Return the [x, y] coordinate for the center point of the cell that contains the specified text.  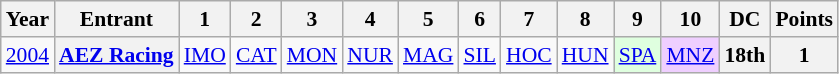
IMO [205, 55]
SPA [638, 55]
HOC [529, 55]
MNZ [690, 55]
2 [256, 19]
CAT [256, 55]
NUR [370, 55]
8 [586, 19]
Points [804, 19]
Year [28, 19]
MON [312, 55]
4 [370, 19]
3 [312, 19]
Entrant [116, 19]
HUN [586, 55]
6 [480, 19]
DC [744, 19]
MAG [428, 55]
AEZ Racing [116, 55]
7 [529, 19]
5 [428, 19]
10 [690, 19]
9 [638, 19]
2004 [28, 55]
18th [744, 55]
SIL [480, 55]
